Find where the given text appears and provide that cell's center as (x, y) coordinate. 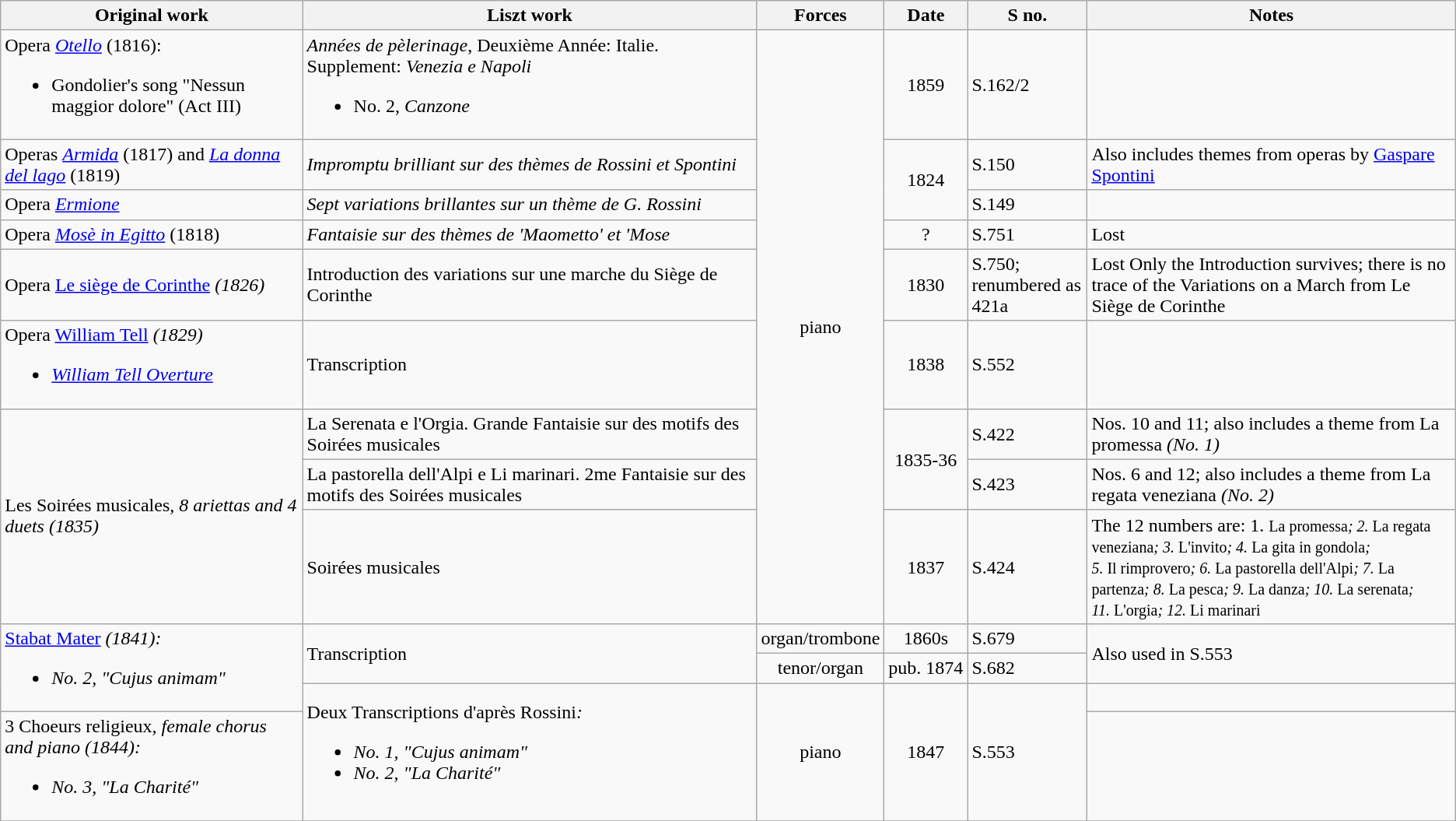
1847 (926, 752)
Opera Ermione (152, 205)
Date (926, 16)
1835‑36 (926, 459)
1860s (926, 638)
Opera Mosè in Egitto (1818) (152, 234)
Opera Otello (1816):Gondolier's song "Nessun maggior dolore" (Act III) (152, 85)
Notes (1271, 16)
S.679 (1027, 638)
Soirées musicales (530, 567)
Introduction des variations sur une marche du Siège de Corinthe (530, 285)
Operas Armida (1817) and La donna del lago (1819) (152, 165)
S.162/2 (1027, 85)
Les Soirées musicales, 8 ariettas and 4 duets (1835) (152, 516)
Fantaisie sur des thèmes de 'Maometto' et 'Mose (530, 234)
pub. 1874 (926, 668)
S no. (1027, 16)
Also includes themes from operas by Gaspare Spontini (1271, 165)
La pastorella dell'Alpi e Li marinari. 2me Fantaisie sur des motifs des Soirées musicales (530, 484)
tenor/organ (821, 668)
Nos. 10 and 11; also includes a theme from La promessa (No. 1) (1271, 434)
1830 (926, 285)
S.149 (1027, 205)
S.424 (1027, 567)
S.750; renumbered as 421a (1027, 285)
Nos. 6 and 12; also includes a theme from La regata veneziana (No. 2) (1271, 484)
S.422 (1027, 434)
Lost Only the Introduction survives; there is no trace of the Variations on a March from Le Siège de Corinthe (1271, 285)
Sept variations brillantes sur un thème de G. Rossini (530, 205)
Also used in S.553 (1271, 653)
Opera William Tell (1829)William Tell Overture (152, 364)
S.751 (1027, 234)
S.553 (1027, 752)
Forces (821, 16)
La Serenata e l'Orgia. Grande Fantaisie sur des motifs des Soirées musicales (530, 434)
? (926, 234)
Années de pèlerinage, Deuxième Année: Italie. Supplement: Venezia e NapoliNo. 2, Canzone (530, 85)
Lost (1271, 234)
S.423 (1027, 484)
S.150 (1027, 165)
1824 (926, 179)
organ/trombone (821, 638)
1838 (926, 364)
3 Choeurs religieux, female chorus and piano (1844):No. 3, "La Charité" (152, 766)
Impromptu brilliant sur des thèmes de Rossini et Spontini (530, 165)
Original work (152, 16)
Stabat Mater (1841):No. 2, "Cujus animam" (152, 668)
Opera Le siège de Corinthe (1826) (152, 285)
Deux Transcriptions d'après Rossini:No. 1, "Cujus animam"No. 2, "La Charité" (530, 752)
1837 (926, 567)
S.682 (1027, 668)
1859 (926, 85)
S.552 (1027, 364)
Liszt work (530, 16)
